Return the [x, y] coordinate for the center point of the cell that contains the specified text.  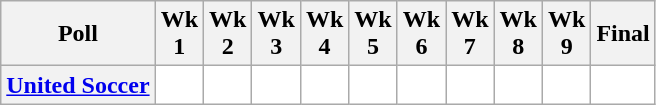
Wk7 [470, 34]
Wk2 [228, 34]
Wk9 [566, 34]
Wk6 [421, 34]
Wk1 [179, 34]
Wk4 [324, 34]
Wk5 [373, 34]
Poll [78, 34]
Final [623, 34]
Wk8 [518, 34]
Wk3 [276, 34]
United Soccer [78, 85]
